Find where the given text appears and provide that cell's center as [x, y] coordinate. 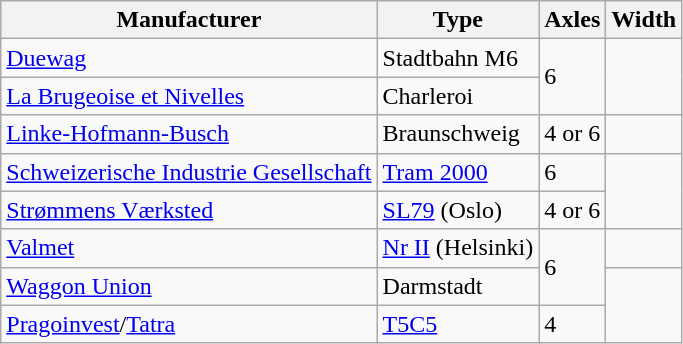
La Brugeoise et Nivelles [189, 96]
SL79 (Oslo) [458, 210]
Duewag [189, 58]
Axles [572, 20]
Darmstadt [458, 286]
4 [572, 324]
Nr II (Helsinki) [458, 248]
Schweizerische Industrie Gesellschaft [189, 172]
Width [644, 20]
T5C5 [458, 324]
Type [458, 20]
Linke-Hofmann-Busch [189, 134]
Strømmens Værksted [189, 210]
Charleroi [458, 96]
Tram 2000 [458, 172]
Waggon Union [189, 286]
Braunschweig [458, 134]
Valmet [189, 248]
Stadtbahn M6 [458, 58]
Manufacturer [189, 20]
Pragoinvest/Tatra [189, 324]
